Pinpoint the cell where the given text exists, returning its [x, y] midpoint coordinate. 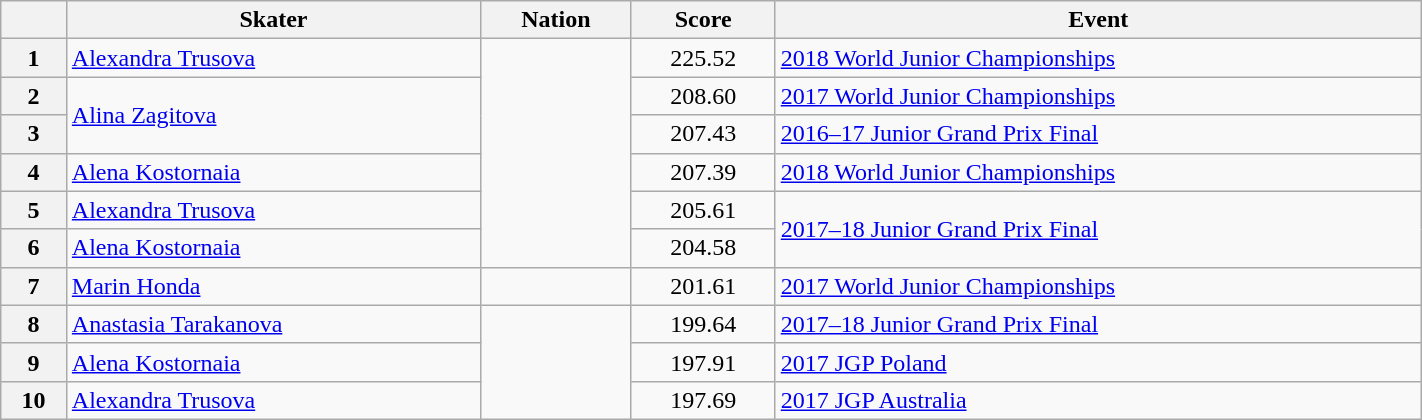
9 [34, 362]
4 [34, 172]
199.64 [703, 324]
Alina Zagitova [273, 115]
Anastasia Tarakanova [273, 324]
Score [703, 20]
207.43 [703, 134]
208.60 [703, 96]
Marin Honda [273, 286]
3 [34, 134]
Event [1098, 20]
8 [34, 324]
197.69 [703, 400]
2016–17 Junior Grand Prix Final [1098, 134]
205.61 [703, 210]
5 [34, 210]
Nation [556, 20]
7 [34, 286]
197.91 [703, 362]
1 [34, 58]
2017 JGP Australia [1098, 400]
201.61 [703, 286]
10 [34, 400]
Skater [273, 20]
6 [34, 248]
225.52 [703, 58]
204.58 [703, 248]
2 [34, 96]
2017 JGP Poland [1098, 362]
207.39 [703, 172]
